From the cell containing the given text, extract its center point as [x, y] coordinate. 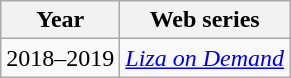
2018–2019 [60, 58]
Web series [205, 20]
Liza on Demand [205, 58]
Year [60, 20]
